Determine the (X, Y) coordinate at the center of the cell enclosing the given text.  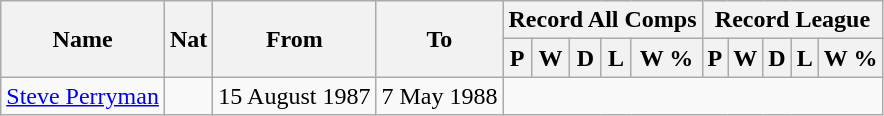
From (294, 39)
Name (83, 39)
7 May 1988 (440, 96)
Record League (792, 20)
To (440, 39)
Nat (188, 39)
Steve Perryman (83, 96)
15 August 1987 (294, 96)
Record All Comps (602, 20)
